Locate the cell with the specified text and output its [X, Y] center coordinate. 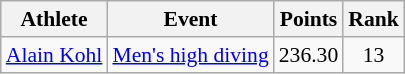
Men's high diving [190, 55]
Alain Kohl [54, 55]
Points [308, 19]
Athlete [54, 19]
Event [190, 19]
13 [374, 55]
Rank [374, 19]
236.30 [308, 55]
